Extract the [X, Y] coordinate from the center of the cell holding the provided text.  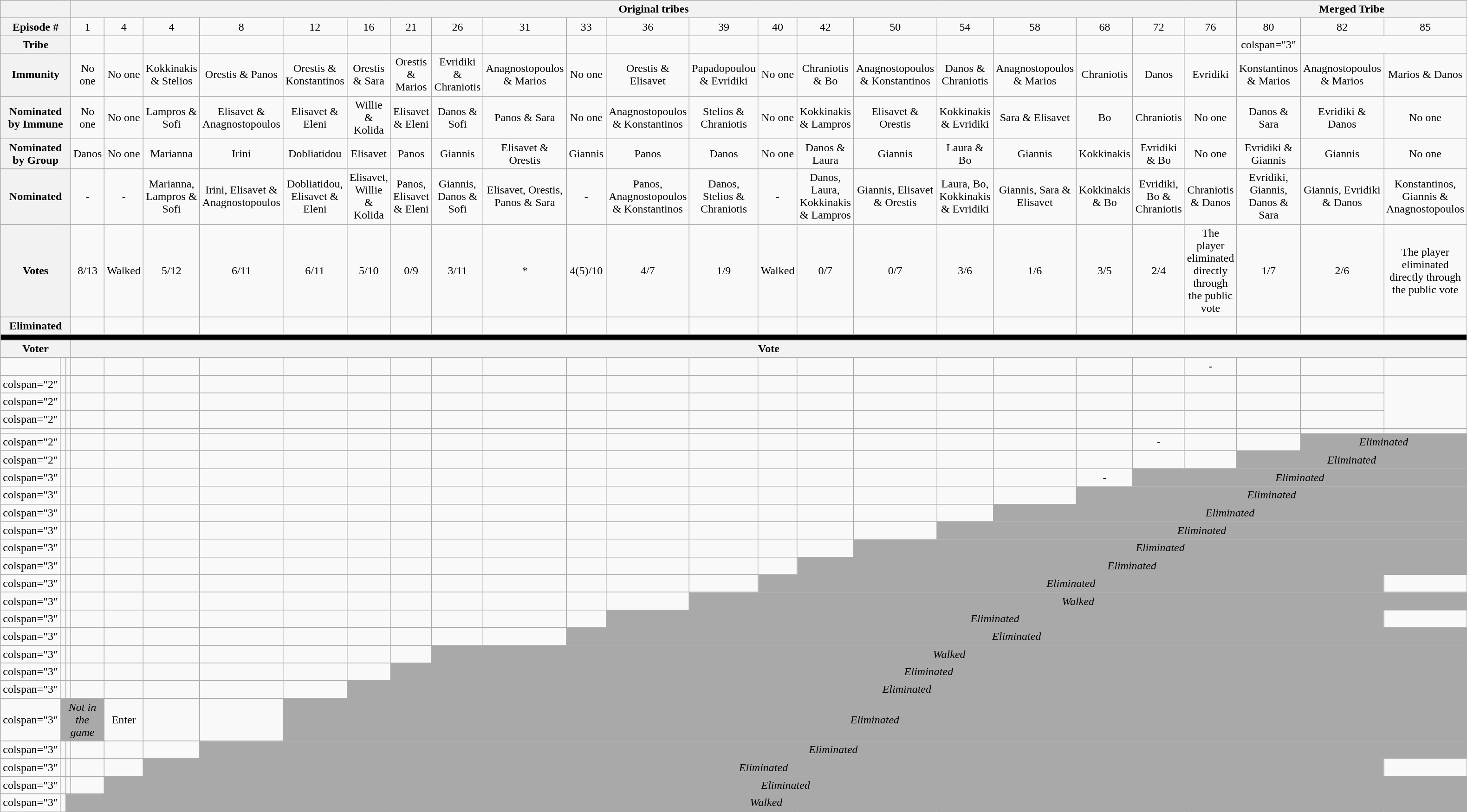
Dobliatidou, Elisavet & Eleni [315, 197]
80 [1269, 27]
33 [586, 27]
1/9 [724, 271]
Episode # [36, 27]
8/13 [87, 271]
Kokkinakis & Bo [1105, 197]
Sara & Elisavet [1034, 117]
Orestis & Elisavet [648, 75]
8 [241, 27]
Nominated by Immune [36, 117]
Vote [769, 348]
Merged Tribe [1352, 9]
Kokkinakis & Stelios [172, 75]
Orestis & Konstantinos [315, 75]
4(5)/10 [586, 271]
Chraniotis & Danos [1210, 197]
2/6 [1342, 271]
36 [648, 27]
Panos, Elisavet & Eleni [411, 197]
Kokkinakis & Evridiki [965, 117]
85 [1425, 27]
Orestis & Marios [411, 75]
Giannis, Evridiki & Danos [1342, 197]
21 [411, 27]
72 [1159, 27]
39 [724, 27]
Elisavet [369, 154]
16 [369, 27]
Evridiki & Bo [1159, 154]
Votes [36, 271]
Danos & Laura [825, 154]
Evridiki & Danos [1342, 117]
Danos & Sofi [458, 117]
54 [965, 27]
3/11 [458, 271]
Kokkinakis [1105, 154]
Marios & Danos [1425, 75]
Elisavet, Orestis, Panos & Sara [525, 197]
Danos & Chraniotis [965, 75]
Konstantinos & Marios [1269, 75]
Immunity [36, 75]
Marianna, Lampros & Sofi [172, 197]
5/12 [172, 271]
0/9 [411, 271]
Original tribes [654, 9]
Konstantinos, Giannis & Anagnostopoulos [1425, 197]
26 [458, 27]
Danos & Sara [1269, 117]
Orestis & Panos [241, 75]
Laura, Bo, Kokkinakis & Evridiki [965, 197]
76 [1210, 27]
1/7 [1269, 271]
Giannis, Sara & Elisavet [1034, 197]
4/7 [648, 271]
Tribe [36, 45]
Panos, Anagnostopoulos & Konstantinos [648, 197]
Not in the game [83, 720]
31 [525, 27]
Papadopoulou & Evridiki [724, 75]
Nominated [36, 197]
Irini, Elisavet & Anagnostopoulos [241, 197]
Evridiki, Bo & Chraniotis [1159, 197]
Elisavet, Willie & Kolida [369, 197]
40 [778, 27]
Stelios & Chraniotis [724, 117]
Dobliatidou [315, 154]
Elisavet & Anagnostopoulos [241, 117]
Bo [1105, 117]
5/10 [369, 271]
Evridiki [1210, 75]
3/6 [965, 271]
12 [315, 27]
82 [1342, 27]
1/6 [1034, 271]
Evridiki & Chraniotis [458, 75]
* [525, 271]
Nominated by Group [36, 154]
Irini [241, 154]
68 [1105, 27]
58 [1034, 27]
2/4 [1159, 271]
Giannis, Elisavet & Orestis [895, 197]
Panos & Sara [525, 117]
Voter [36, 348]
50 [895, 27]
Marianna [172, 154]
Laura & Bo [965, 154]
Lampros & Sofi [172, 117]
Kokkinakis & Lampros [825, 117]
Enter [124, 720]
Giannis, Danos & Sofi [458, 197]
Chraniotis & Bo [825, 75]
Willie & Kolida [369, 117]
Danos, Laura, Kokkinakis & Lampros [825, 197]
Danos, Stelios & Chraniotis [724, 197]
1 [87, 27]
42 [825, 27]
Orestis & Sara [369, 75]
3/5 [1105, 271]
Evridiki, Giannis, Danos & Sara [1269, 197]
Evridiki & Giannis [1269, 154]
